Locate the cell with the specified text and output its [X, Y] center coordinate. 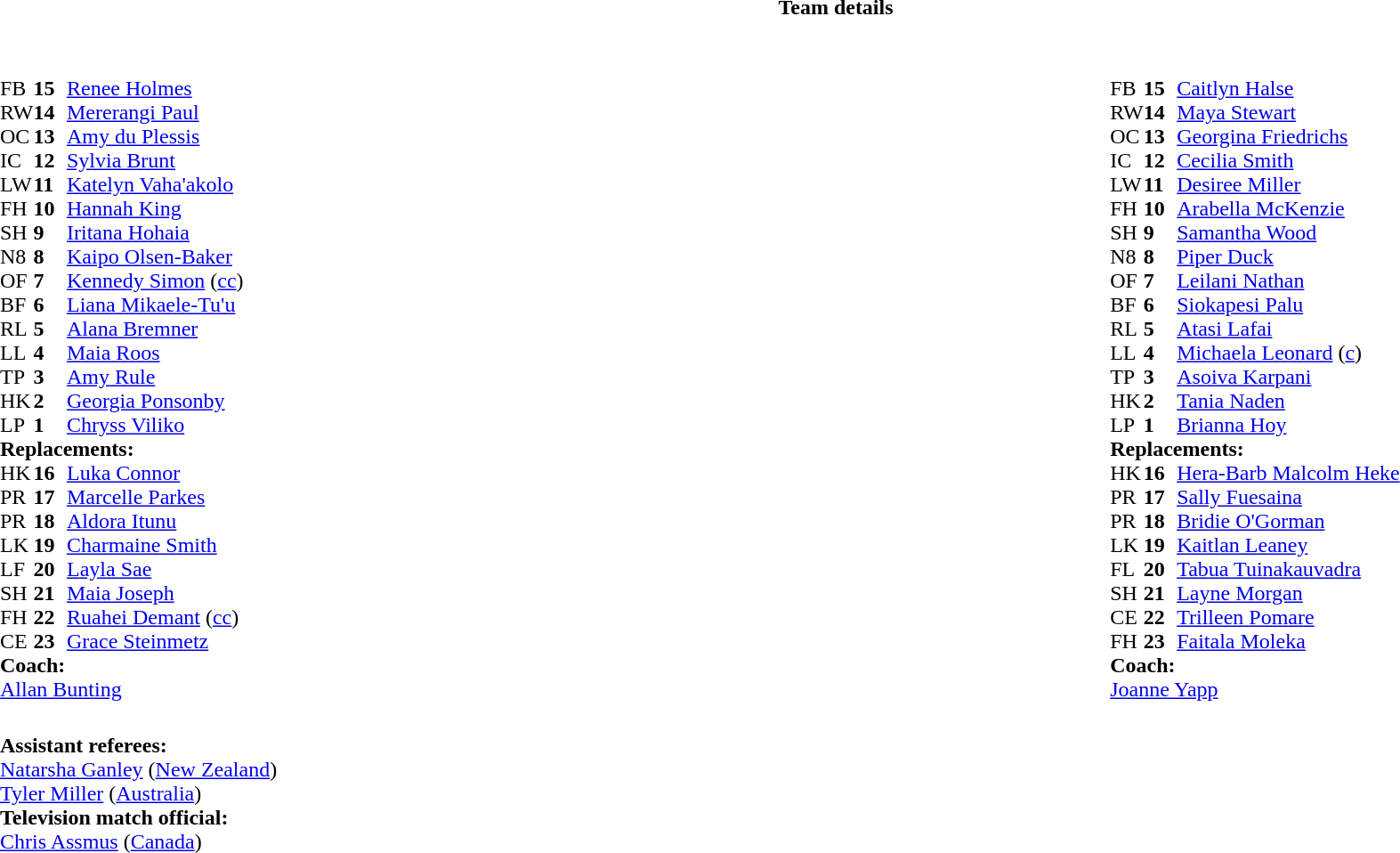
Sylvia Brunt [155, 160]
Charmaine Smith [155, 545]
Liana Mikaele-Tu'u [155, 305]
FL [1127, 570]
Tania Naden [1289, 401]
Amy du Plessis [155, 137]
Maia Roos [155, 353]
Faitala Moleka [1289, 641]
Trilleen Pomare [1289, 618]
Amy Rule [155, 378]
Piper Duck [1289, 256]
Grace Steinmetz [155, 641]
Maia Joseph [155, 593]
Ruahei Demant (cc) [155, 618]
Luka Connor [155, 474]
Katelyn Vaha'akolo [155, 185]
Layla Sae [155, 570]
Maya Stewart [1289, 112]
Kennedy Simon (cc) [155, 281]
Kaipo Olsen-Baker [155, 256]
Michaela Leonard (c) [1289, 353]
Caitlyn Halse [1289, 89]
Kaitlan Leaney [1289, 545]
Bridie O'Gorman [1289, 522]
Mererangi Paul [155, 112]
Aldora Itunu [155, 522]
Alana Bremner [155, 329]
Cecilia Smith [1289, 160]
Marcelle Parkes [155, 497]
Tabua Tuinakauvadra [1289, 570]
Hannah King [155, 208]
Renee Holmes [155, 89]
Chryss Viliko [155, 426]
Siokapesi Palu [1289, 305]
Iritana Hohaia [155, 233]
Desiree Miller [1289, 185]
LF [17, 570]
Georgina Friedrichs [1289, 137]
Hera-Barb Malcolm Heke [1289, 474]
Sally Fuesaina [1289, 497]
Leilani Nathan [1289, 281]
Layne Morgan [1289, 593]
Brianna Hoy [1289, 426]
Asoiva Karpani [1289, 378]
Arabella McKenzie [1289, 208]
Joanne Yapp [1255, 689]
Georgia Ponsonby [155, 401]
Allan Bunting [122, 689]
Atasi Lafai [1289, 329]
Samantha Wood [1289, 233]
